From the cell containing the given text, extract its center point as (X, Y) coordinate. 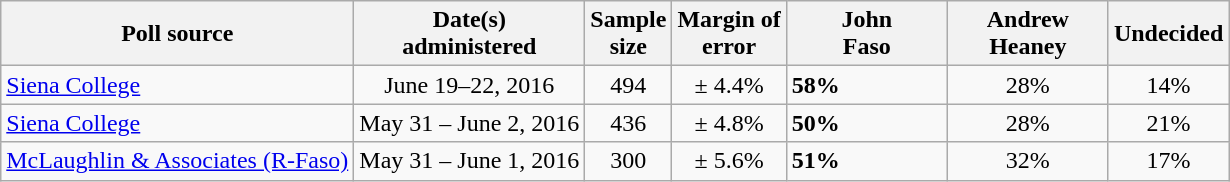
436 (628, 123)
May 31 – June 1, 2016 (470, 161)
494 (628, 85)
50% (866, 123)
32% (1028, 161)
JohnFaso (866, 34)
AndrewHeaney (1028, 34)
Undecided (1168, 34)
June 19–22, 2016 (470, 85)
21% (1168, 123)
17% (1168, 161)
14% (1168, 85)
300 (628, 161)
Date(s)administered (470, 34)
McLaughlin & Associates (R-Faso) (178, 161)
± 5.6% (729, 161)
Poll source (178, 34)
Samplesize (628, 34)
Margin oferror (729, 34)
± 4.8% (729, 123)
58% (866, 85)
May 31 – June 2, 2016 (470, 123)
± 4.4% (729, 85)
51% (866, 161)
